Pinpoint the cell where the given text exists, returning its [x, y] midpoint coordinate. 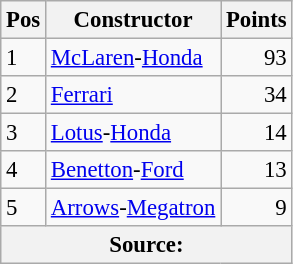
14 [256, 133]
34 [256, 95]
Arrows-Megatron [134, 208]
3 [24, 133]
5 [24, 208]
13 [256, 170]
Benetton-Ford [134, 170]
Constructor [134, 20]
Points [256, 20]
9 [256, 208]
Lotus-Honda [134, 133]
93 [256, 58]
4 [24, 170]
Source: [146, 245]
Pos [24, 20]
1 [24, 58]
2 [24, 95]
Ferrari [134, 95]
McLaren-Honda [134, 58]
